Return the (X, Y) coordinate for the center point of the cell that contains the specified text.  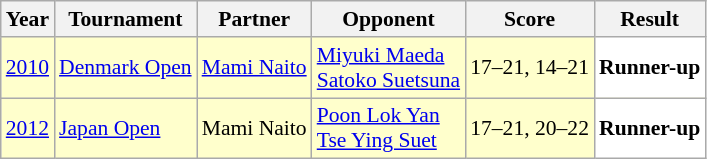
Partner (254, 19)
Result (650, 19)
2010 (28, 68)
Opponent (388, 19)
Tournament (126, 19)
Year (28, 19)
Japan Open (126, 128)
Score (530, 19)
Denmark Open (126, 68)
17–21, 14–21 (530, 68)
2012 (28, 128)
Miyuki Maeda Satoko Suetsuna (388, 68)
17–21, 20–22 (530, 128)
Poon Lok Yan Tse Ying Suet (388, 128)
